Provide the [x, y] coordinate of the cell's center where the given text is located.  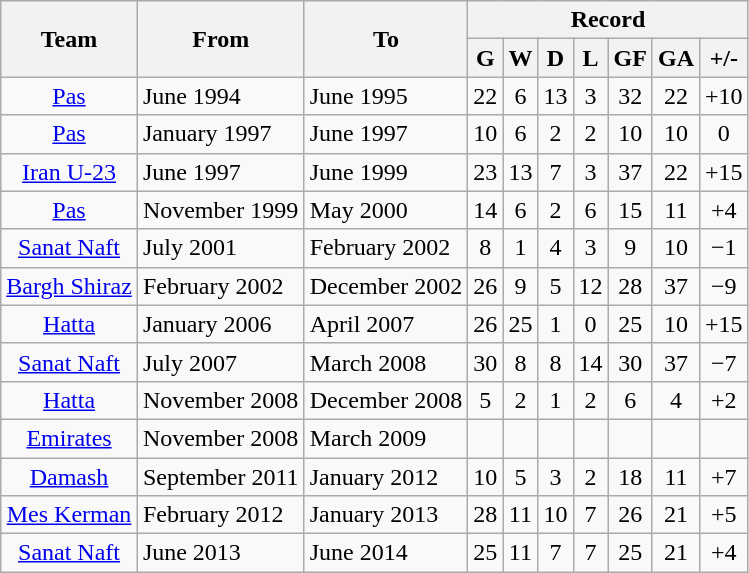
D [556, 58]
March 2008 [386, 362]
June 2013 [220, 553]
January 1997 [220, 134]
December 2002 [386, 286]
Bargh Shiraz [70, 286]
GA [676, 58]
From [220, 39]
15 [630, 210]
January 2013 [386, 515]
G [486, 58]
June 1999 [386, 172]
Iran U-23 [70, 172]
January 2006 [220, 324]
To [386, 39]
+5 [724, 515]
−1 [724, 248]
GF [630, 58]
W [520, 58]
+2 [724, 400]
Emirates [70, 438]
18 [630, 477]
Mes Kerman [70, 515]
−9 [724, 286]
January 2012 [386, 477]
+10 [724, 96]
April 2007 [386, 324]
September 2011 [220, 477]
March 2009 [386, 438]
June 1995 [386, 96]
February 2012 [220, 515]
32 [630, 96]
November 1999 [220, 210]
−7 [724, 362]
Damash [70, 477]
23 [486, 172]
Team [70, 39]
June 2014 [386, 553]
+7 [724, 477]
July 2007 [220, 362]
July 2001 [220, 248]
+/- [724, 58]
12 [590, 286]
Record [608, 20]
L [590, 58]
December 2008 [386, 400]
June 1994 [220, 96]
May 2000 [386, 210]
